From the cell containing the given text, extract its center point as [X, Y] coordinate. 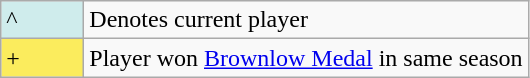
Player won Brownlow Medal in same season [306, 58]
Denotes current player [306, 20]
+ [42, 58]
^ [42, 20]
